Return [X, Y] of the center of cell containing provided text 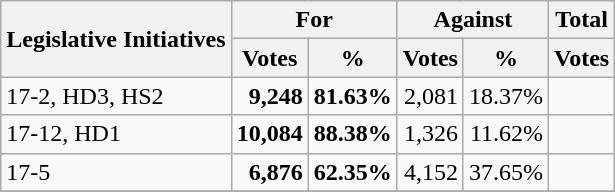
88.38% [352, 134]
10,084 [270, 134]
37.65% [506, 172]
4,152 [430, 172]
17-5 [116, 172]
For [314, 20]
11.62% [506, 134]
Total [582, 20]
17-12, HD1 [116, 134]
2,081 [430, 96]
62.35% [352, 172]
Against [472, 20]
6,876 [270, 172]
17-2, HD3, HS2 [116, 96]
1,326 [430, 134]
81.63% [352, 96]
18.37% [506, 96]
Legislative Initiatives [116, 39]
9,248 [270, 96]
